Detect which cell encompasses the target text, then output its [X, Y] center coordinate. 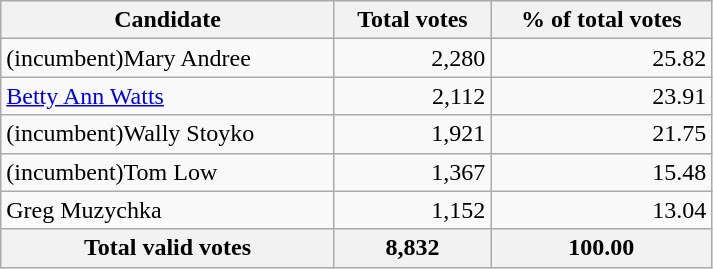
8,832 [412, 248]
Total valid votes [168, 248]
% of total votes [602, 20]
2,280 [412, 58]
Greg Muzychka [168, 210]
2,112 [412, 96]
13.04 [602, 210]
Betty Ann Watts [168, 96]
23.91 [602, 96]
25.82 [602, 58]
(incumbent)Wally Stoyko [168, 134]
Candidate [168, 20]
(incumbent)Tom Low [168, 172]
1,367 [412, 172]
15.48 [602, 172]
1,921 [412, 134]
100.00 [602, 248]
1,152 [412, 210]
(incumbent)Mary Andree [168, 58]
21.75 [602, 134]
Total votes [412, 20]
